Capture the cell that displays the provided text and extract its [x, y] central coordinate. 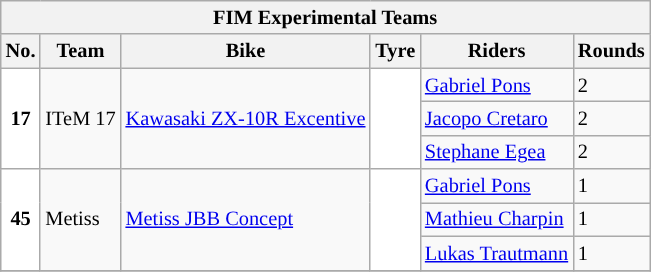
Team [80, 51]
Rounds [612, 51]
Bike [246, 51]
Mathieu Charpin [496, 219]
No. [21, 51]
Riders [496, 51]
Tyre [395, 51]
Kawasaki ZX-10R Excentive [246, 118]
FIM Experimental Teams [326, 17]
Lukas Trautmann [496, 253]
17 [21, 118]
Metiss JBB Concept [246, 220]
Metiss [80, 220]
45 [21, 220]
Jacopo Cretaro [496, 118]
Stephane Egea [496, 152]
ITeM 17 [80, 118]
